Pinpoint the cell where the given text exists, returning its (X, Y) midpoint coordinate. 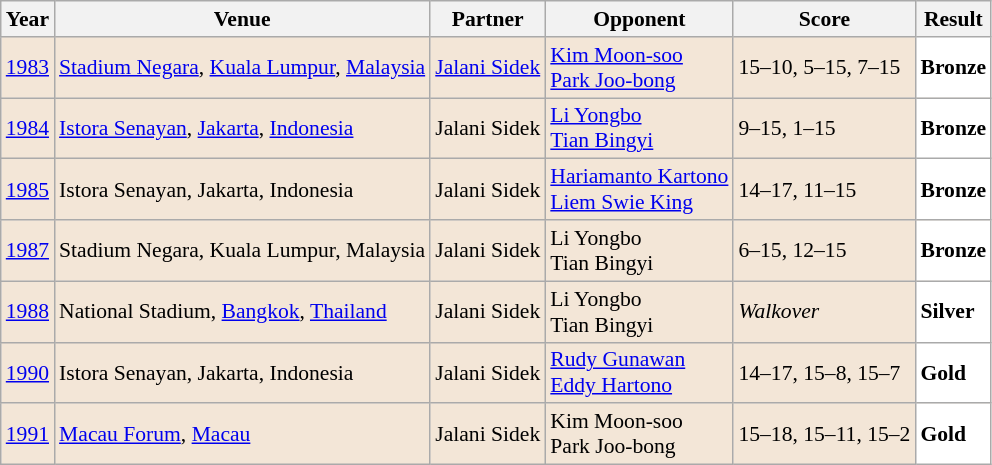
1988 (28, 312)
Hariamanto Kartono Liem Swie King (639, 190)
Result (953, 19)
National Stadium, Bangkok, Thailand (242, 312)
9–15, 1–15 (824, 128)
Venue (242, 19)
1990 (28, 372)
Silver (953, 312)
Score (824, 19)
1991 (28, 434)
Rudy Gunawan Eddy Hartono (639, 372)
Walkover (824, 312)
15–18, 15–11, 15–2 (824, 434)
15–10, 5–15, 7–15 (824, 68)
14–17, 11–15 (824, 190)
1987 (28, 250)
Year (28, 19)
Opponent (639, 19)
1984 (28, 128)
6–15, 12–15 (824, 250)
14–17, 15–8, 15–7 (824, 372)
1983 (28, 68)
1985 (28, 190)
Partner (488, 19)
Macau Forum, Macau (242, 434)
